From the cell containing the given text, extract its center point as (x, y) coordinate. 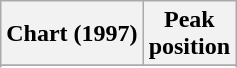
Chart (1997) (72, 34)
Peakposition (189, 34)
